Provide the [X, Y] coordinate of the cell's center where the given text is located.  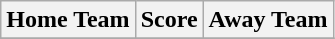
Home Team [68, 20]
Away Team [268, 20]
Score [169, 20]
